Return the (x, y) coordinate for the center point of the cell that contains the specified text.  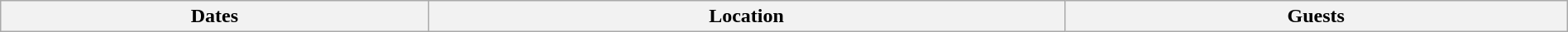
Guests (1316, 16)
Dates (215, 16)
Location (746, 16)
